Scan for the cell matching the given text and deliver its (X, Y) coordinate at center. 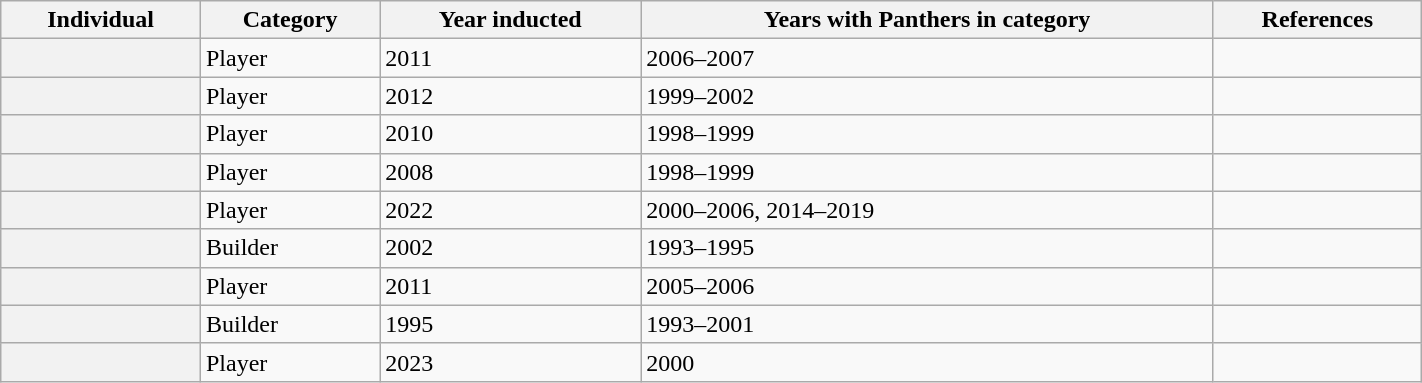
2008 (510, 172)
Year inducted (510, 20)
1993–1995 (928, 248)
Individual (101, 20)
1999–2002 (928, 96)
2012 (510, 96)
2002 (510, 248)
2010 (510, 134)
1993–2001 (928, 324)
2000 (928, 362)
2000–2006, 2014–2019 (928, 210)
2005–2006 (928, 286)
2006–2007 (928, 58)
References (1317, 20)
2022 (510, 210)
Years with Panthers in category (928, 20)
1995 (510, 324)
2023 (510, 362)
Category (290, 20)
